Return [X, Y] of the center of cell containing provided text 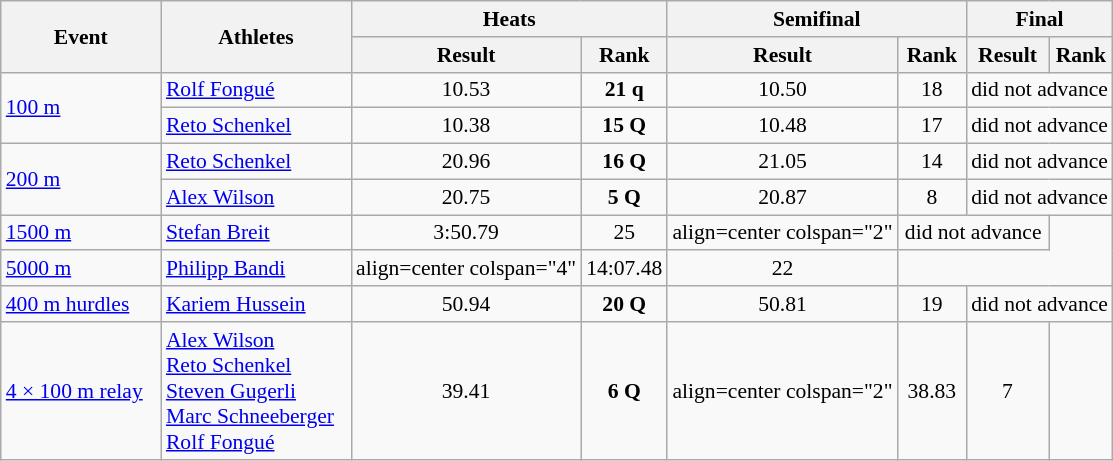
18 [932, 90]
10.53 [466, 90]
1500 m [81, 233]
21.05 [782, 162]
Alex WilsonReto SchenkelSteven GugerliMarc SchneebergerRolf Fongué [256, 391]
38.83 [932, 391]
17 [932, 126]
16 Q [624, 162]
Heats [509, 19]
Semifinal [816, 19]
22 [782, 269]
Stefan Breit [256, 233]
7 [1008, 391]
20.87 [782, 197]
8 [932, 197]
50.81 [782, 304]
20.75 [466, 197]
6 Q [624, 391]
200 m [81, 180]
align=center colspan="4" [466, 269]
Kariem Hussein [256, 304]
20.96 [466, 162]
5000 m [81, 269]
3:50.79 [466, 233]
Philipp Bandi [256, 269]
Athletes [256, 36]
Rolf Fongué [256, 90]
Event [81, 36]
10.50 [782, 90]
39.41 [466, 391]
25 [624, 233]
15 Q [624, 126]
4 × 100 m relay [81, 391]
100 m [81, 108]
Alex Wilson [256, 197]
14 [932, 162]
21 q [624, 90]
50.94 [466, 304]
10.48 [782, 126]
Final [1040, 19]
400 m hurdles [81, 304]
5 Q [624, 197]
10.38 [466, 126]
20 Q [624, 304]
19 [932, 304]
14:07.48 [624, 269]
